Scan for the cell matching the given text and deliver its (X, Y) coordinate at center. 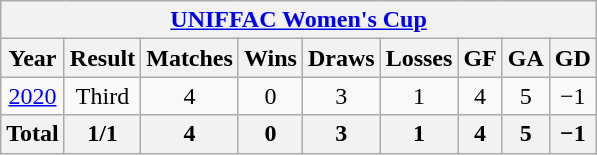
UNIFFAC Women's Cup (299, 20)
Result (102, 58)
2020 (33, 96)
Wins (270, 58)
GA (526, 58)
1/1 (102, 134)
Total (33, 134)
Year (33, 58)
Matches (190, 58)
GD (572, 58)
Losses (419, 58)
GF (480, 58)
Third (102, 96)
Draws (341, 58)
